Identify which cell holds the provided text, then report its (X, Y) central coordinate. 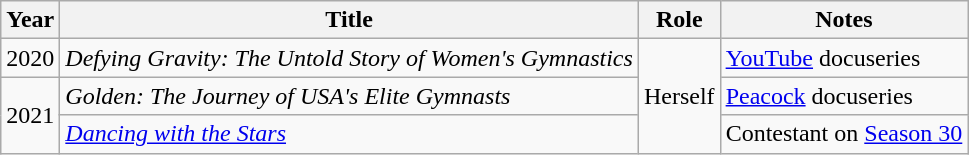
Defying Gravity: The Untold Story of Women's Gymnastics (350, 58)
Golden: The Journey of USA's Elite Gymnasts (350, 96)
2020 (30, 58)
Peacock docuseries (844, 96)
Notes (844, 20)
Dancing with the Stars (350, 134)
Role (679, 20)
Title (350, 20)
2021 (30, 115)
Contestant on Season 30 (844, 134)
Year (30, 20)
YouTube docuseries (844, 58)
Herself (679, 96)
